Detect which cell encompasses the target text, then output its [X, Y] center coordinate. 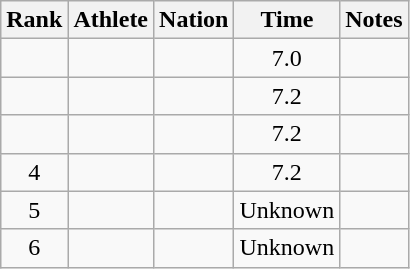
Notes [374, 20]
Nation [194, 20]
Rank [34, 20]
4 [34, 172]
Time [287, 20]
6 [34, 248]
Athlete [111, 20]
5 [34, 210]
7.0 [287, 58]
